From the cell containing the given text, extract its center point as (X, Y) coordinate. 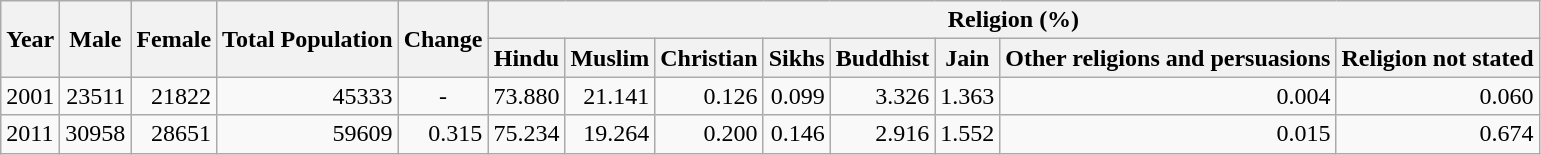
1.363 (968, 96)
0.060 (1438, 96)
Religion not stated (1438, 58)
21822 (174, 96)
0.015 (1168, 134)
Christian (709, 58)
2001 (30, 96)
75.234 (526, 134)
Buddhist (882, 58)
Hindu (526, 58)
Year (30, 39)
45333 (308, 96)
59609 (308, 134)
2011 (30, 134)
0.099 (796, 96)
0.126 (709, 96)
Male (96, 39)
3.326 (882, 96)
0.315 (443, 134)
73.880 (526, 96)
1.552 (968, 134)
Religion (%) (1014, 20)
2.916 (882, 134)
Female (174, 39)
30958 (96, 134)
Change (443, 39)
19.264 (610, 134)
Sikhs (796, 58)
Other religions and persuasions (1168, 58)
- (443, 96)
0.146 (796, 134)
0.200 (709, 134)
0.674 (1438, 134)
23511 (96, 96)
Total Population (308, 39)
0.004 (1168, 96)
Muslim (610, 58)
21.141 (610, 96)
Jain (968, 58)
28651 (174, 134)
